Return [X, Y] of the center of cell containing provided text 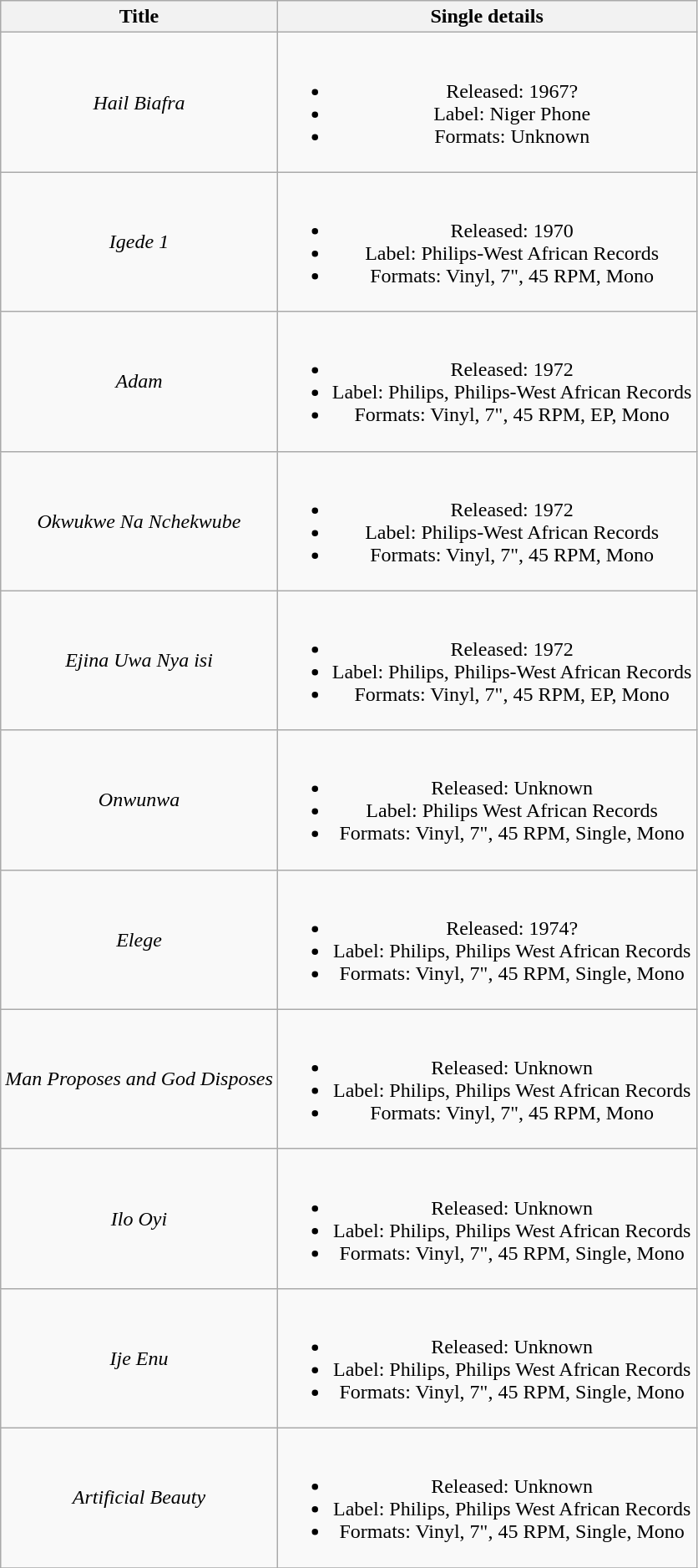
Man Proposes and God Disposes [139, 1079]
Okwukwe Na Nchekwube [139, 521]
Released: 1972Label: Philips-West African RecordsFormats: Vinyl, 7", 45 RPM, Mono [487, 521]
Ilo Oyi [139, 1218]
Onwunwa [139, 800]
Released: 1967?Label: Niger PhoneFormats: Unknown [487, 102]
Ejina Uwa Nya isi [139, 660]
Single details [487, 17]
Released: 1974?Label: Philips, Philips West African RecordsFormats: Vinyl, 7", 45 RPM, Single, Mono [487, 939]
Hail Biafra [139, 102]
Released: UnknownLabel: Philips, Philips West African RecordsFormats: Vinyl, 7", 45 RPM, Mono [487, 1079]
Artificial Beauty [139, 1497]
Title [139, 17]
Ije Enu [139, 1358]
Elege [139, 939]
Adam [139, 381]
Released: UnknownLabel: Philips West African RecordsFormats: Vinyl, 7", 45 RPM, Single, Mono [487, 800]
Igede 1 [139, 242]
Released: 1970Label: Philips-West African RecordsFormats: Vinyl, 7", 45 RPM, Mono [487, 242]
